Capture the cell that displays the provided text and extract its [x, y] central coordinate. 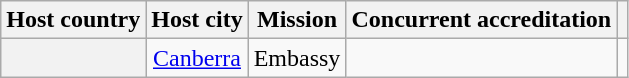
Concurrent accreditation [482, 20]
Embassy [297, 58]
Host country [74, 20]
Mission [297, 20]
Host city [197, 20]
Canberra [197, 58]
